Output the [X, Y] coordinate of the center of the cell containing the given text.  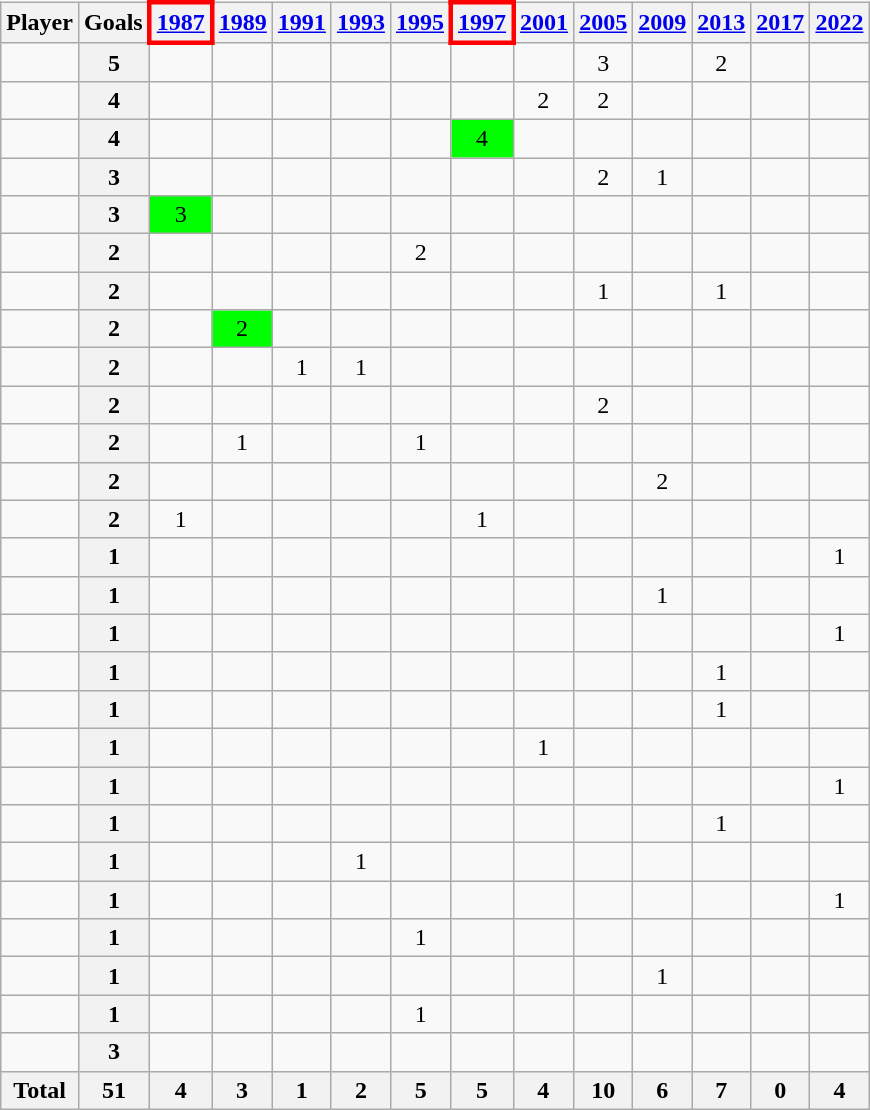
Total [40, 1090]
1989 [242, 22]
1993 [360, 22]
2001 [544, 22]
1991 [302, 22]
6 [662, 1090]
10 [604, 1090]
Goals [114, 22]
1995 [420, 22]
2005 [604, 22]
1987 [181, 22]
2009 [662, 22]
2013 [722, 22]
2022 [840, 22]
Player [40, 22]
1997 [482, 22]
7 [722, 1090]
2017 [780, 22]
0 [780, 1090]
51 [114, 1090]
